Return the [x, y] coordinate for the center point of the cell that contains the specified text.  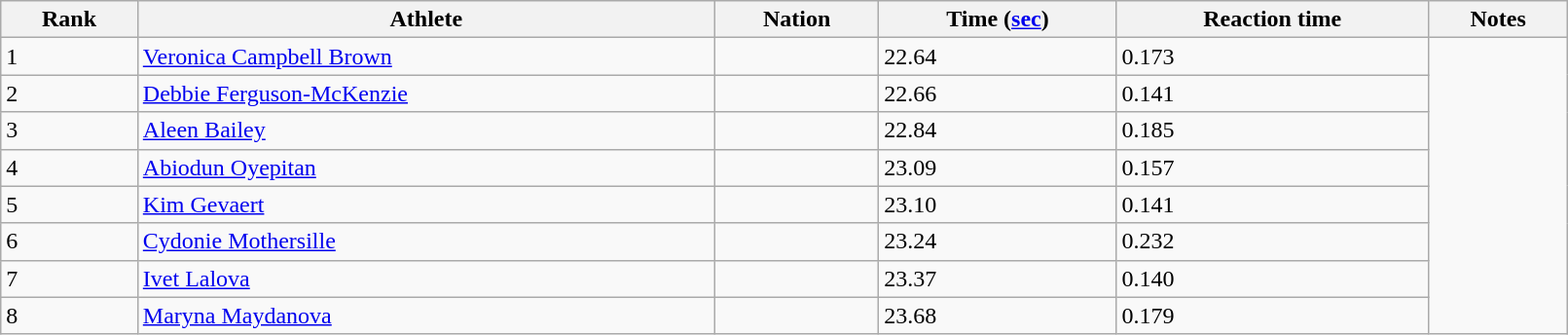
Nation [796, 19]
4 [70, 167]
23.37 [998, 279]
Kim Gevaert [426, 205]
Rank [70, 19]
Time (sec) [998, 19]
23.24 [998, 242]
0.179 [1272, 316]
22.64 [998, 56]
6 [70, 242]
0.185 [1272, 130]
5 [70, 205]
7 [70, 279]
Aleen Bailey [426, 130]
2 [70, 93]
0.140 [1272, 279]
Veronica Campbell Brown [426, 56]
Debbie Ferguson-McKenzie [426, 93]
8 [70, 316]
Abiodun Oyepitan [426, 167]
Ivet Lalova [426, 279]
Maryna Maydanova [426, 316]
1 [70, 56]
Reaction time [1272, 19]
Notes [1499, 19]
0.232 [1272, 242]
Athlete [426, 19]
0.157 [1272, 167]
23.10 [998, 205]
23.09 [998, 167]
Cydonie Mothersille [426, 242]
23.68 [998, 316]
22.84 [998, 130]
0.173 [1272, 56]
3 [70, 130]
22.66 [998, 93]
